From the cell containing the given text, extract its center point as [x, y] coordinate. 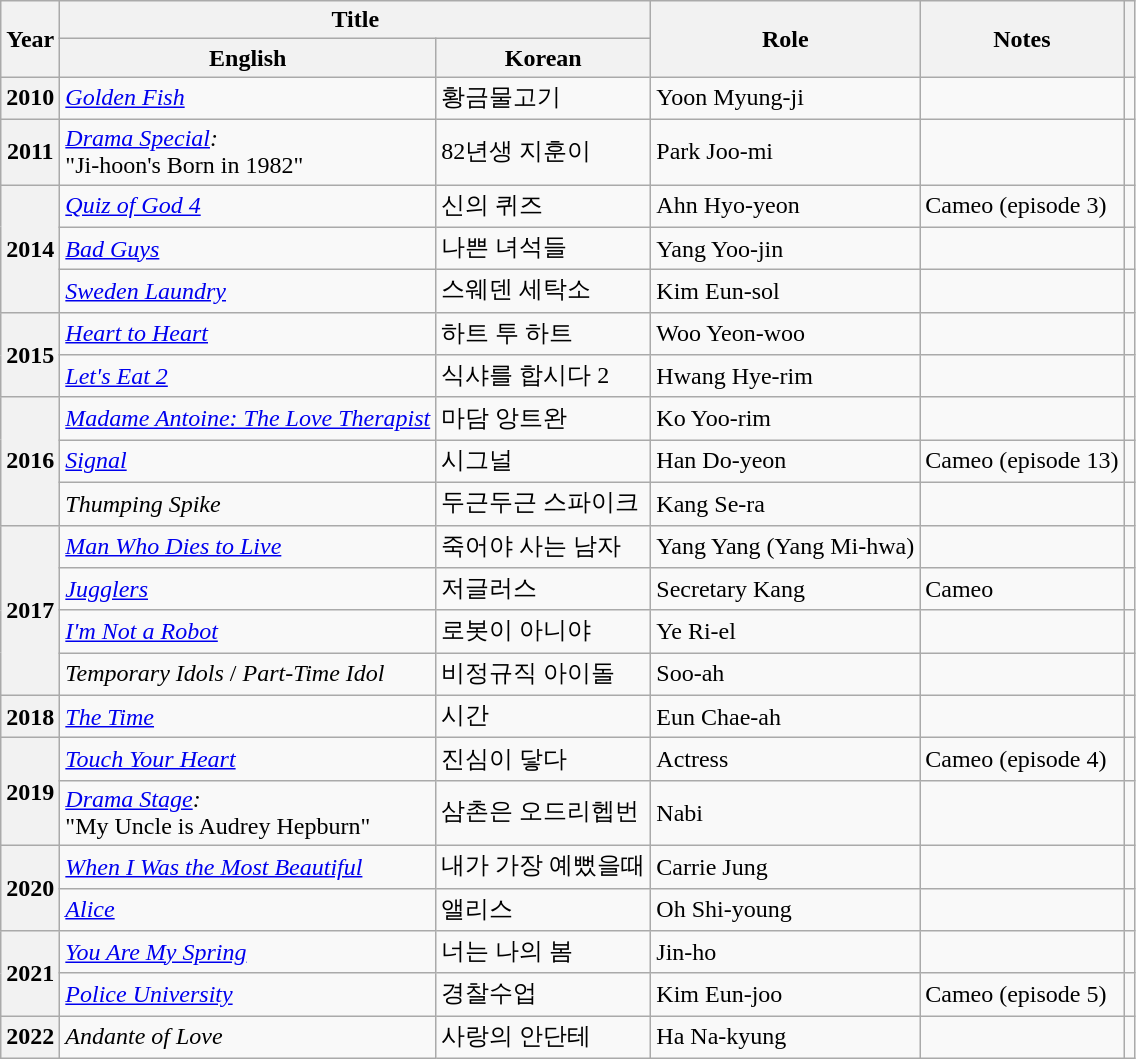
2015 [30, 354]
Soo-ah [786, 674]
2018 [30, 716]
Eun Chae-ah [786, 716]
Quiz of God 4 [248, 206]
Hwang Hye-rim [786, 376]
신의 퀴즈 [544, 206]
Cameo [1022, 590]
The Time [248, 716]
Man Who Dies to Live [248, 546]
Ko Yoo-rim [786, 418]
Sweden Laundry [248, 292]
2016 [30, 461]
Kim Eun-joo [786, 994]
사랑의 안단테 [544, 1038]
Yang Yang (Yang Mi-hwa) [786, 546]
Ahn Hyo-yeon [786, 206]
Ha Na-kyung [786, 1038]
식샤를 합시다 2 [544, 376]
Drama Special:"Ji-hoon's Born in 1982" [248, 152]
시간 [544, 716]
You Are My Spring [248, 952]
너는 나의 봄 [544, 952]
2011 [30, 152]
죽어야 사는 남자 [544, 546]
비정규직 아이돌 [544, 674]
Golden Fish [248, 98]
마담 앙트완 [544, 418]
Temporary Idols / Part-Time Idol [248, 674]
Jin-ho [786, 952]
2022 [30, 1038]
Signal [248, 462]
Role [786, 39]
시그널 [544, 462]
2020 [30, 888]
Madame Antoine: The Love Therapist [248, 418]
2014 [30, 248]
앨리스 [544, 910]
2021 [30, 974]
Drama Stage:"My Uncle is Audrey Hepburn" [248, 812]
English [248, 58]
Let's Eat 2 [248, 376]
Yang Yoo-jin [786, 248]
Title [356, 20]
Oh Shi-young [786, 910]
Heart to Heart [248, 334]
Kim Eun-sol [786, 292]
2019 [30, 792]
로봇이 아니야 [544, 632]
When I Was the Most Beautiful [248, 866]
Jugglers [248, 590]
진심이 닿다 [544, 760]
Actress [786, 760]
Year [30, 39]
Touch Your Heart [248, 760]
Carrie Jung [786, 866]
두근두근 스파이크 [544, 504]
황금물고기 [544, 98]
2017 [30, 610]
스웨덴 세탁소 [544, 292]
Cameo (episode 13) [1022, 462]
Alice [248, 910]
나쁜 녀석들 [544, 248]
하트 투 하트 [544, 334]
Woo Yeon-woo [786, 334]
82년생 지훈이 [544, 152]
저글러스 [544, 590]
I'm Not a Robot [248, 632]
Andante of Love [248, 1038]
내가 가장 예뻤을때 [544, 866]
Thumping Spike [248, 504]
Han Do-yeon [786, 462]
Cameo (episode 5) [1022, 994]
Bad Guys [248, 248]
Cameo (episode 3) [1022, 206]
Notes [1022, 39]
Nabi [786, 812]
경찰수업 [544, 994]
Park Joo-mi [786, 152]
Kang Se-ra [786, 504]
Korean [544, 58]
Cameo (episode 4) [1022, 760]
2010 [30, 98]
Police University [248, 994]
삼촌은 오드리헵번 [544, 812]
Secretary Kang [786, 590]
Yoon Myung-ji [786, 98]
Ye Ri-el [786, 632]
